Capture the cell that displays the provided text and extract its [x, y] central coordinate. 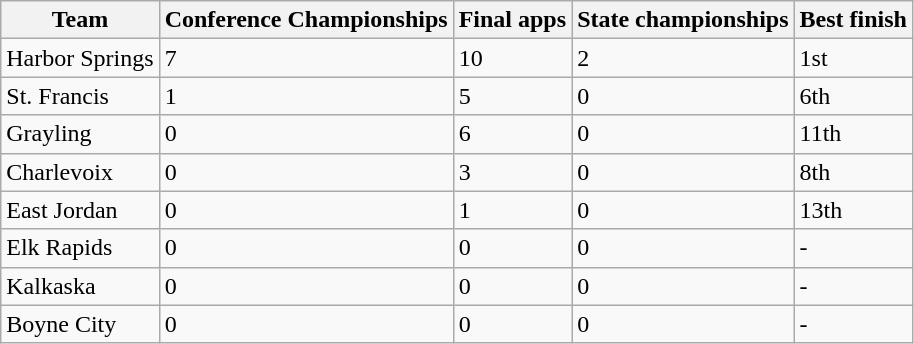
3 [512, 172]
11th [853, 134]
Team [80, 20]
Harbor Springs [80, 58]
Conference Championships [306, 20]
8th [853, 172]
1st [853, 58]
St. Francis [80, 96]
Grayling [80, 134]
6th [853, 96]
Charlevoix [80, 172]
13th [853, 210]
East Jordan [80, 210]
Boyne City [80, 324]
State championships [683, 20]
6 [512, 134]
10 [512, 58]
2 [683, 58]
Final apps [512, 20]
Best finish [853, 20]
Kalkaska [80, 286]
5 [512, 96]
Elk Rapids [80, 248]
7 [306, 58]
